Pinpoint the cell where the given text exists, returning its (x, y) midpoint coordinate. 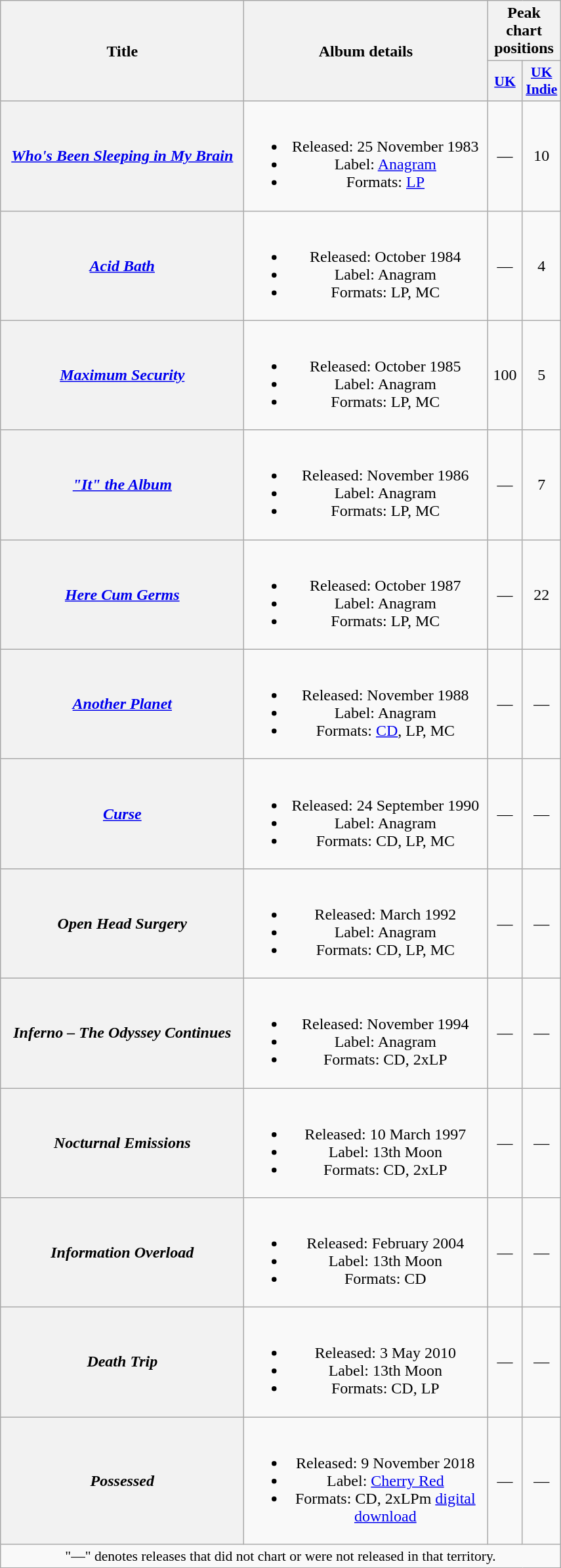
Released: 10 March 1997Label: 13th MoonFormats: CD, 2xLP (366, 1143)
Released: October 1984Label: AnagramFormats: LP, MC (366, 265)
Released: November 1986Label: AnagramFormats: LP, MC (366, 484)
22 (541, 595)
Another Planet (122, 704)
Possessed (122, 1481)
Released: 24 September 1990Label: AnagramFormats: CD, LP, MC (366, 814)
"It" the Album (122, 484)
7 (541, 484)
Who's Been Sleeping in My Brain (122, 156)
Released: 9 November 2018Label: Cherry RedFormats: CD, 2xLPm digital download (366, 1481)
Released: October 1987Label: AnagramFormats: LP, MC (366, 595)
Nocturnal Emissions (122, 1143)
Released: 25 November 1983Label: AnagramFormats: LP (366, 156)
Curse (122, 814)
UK Indie (541, 81)
Released: November 1988Label: AnagramFormats: CD, LP, MC (366, 704)
100 (505, 375)
UK (505, 81)
Released: November 1994Label: AnagramFormats: CD, 2xLP (366, 1033)
Information Overload (122, 1252)
Death Trip (122, 1363)
Here Cum Germs (122, 595)
"—" denotes releases that did not chart or were not released in that territory. (281, 1556)
Maximum Security (122, 375)
Open Head Surgery (122, 923)
Peak chart positions (524, 31)
4 (541, 265)
Acid Bath (122, 265)
Released: 3 May 2010Label: 13th MoonFormats: CD, LP (366, 1363)
Title (122, 51)
10 (541, 156)
Album details (366, 51)
Inferno – The Odyssey Continues (122, 1033)
5 (541, 375)
Released: March 1992Label: AnagramFormats: CD, LP, MC (366, 923)
Released: February 2004Label: 13th MoonFormats: CD (366, 1252)
Released: October 1985Label: AnagramFormats: LP, MC (366, 375)
